Capture the cell that displays the provided text and extract its [x, y] central coordinate. 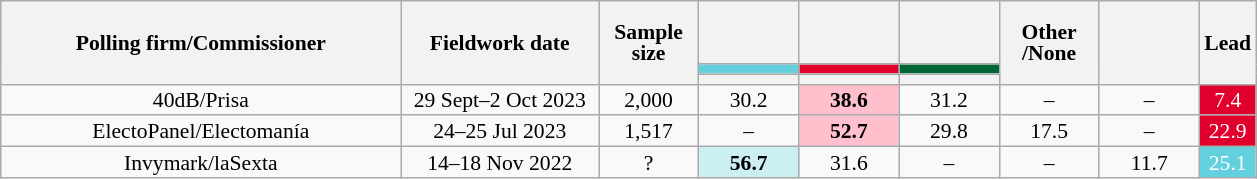
Sample size [648, 42]
2,000 [648, 100]
29 Sept–2 Oct 2023 [500, 100]
22.9 [1228, 132]
Other/None [1049, 42]
31.6 [849, 162]
ElectoPanel/Electomanía [201, 132]
Lead [1228, 42]
Fieldwork date [500, 42]
25.1 [1228, 162]
24–25 Jul 2023 [500, 132]
40dB/Prisa [201, 100]
38.6 [849, 100]
Invymark/laSexta [201, 162]
30.2 [749, 100]
1,517 [648, 132]
Polling firm/Commissioner [201, 42]
56.7 [749, 162]
29.8 [949, 132]
17.5 [1049, 132]
11.7 [1149, 162]
31.2 [949, 100]
14–18 Nov 2022 [500, 162]
? [648, 162]
52.7 [849, 132]
7.4 [1228, 100]
